Search for the cell housing the specified text and yield its (X, Y) center coordinate. 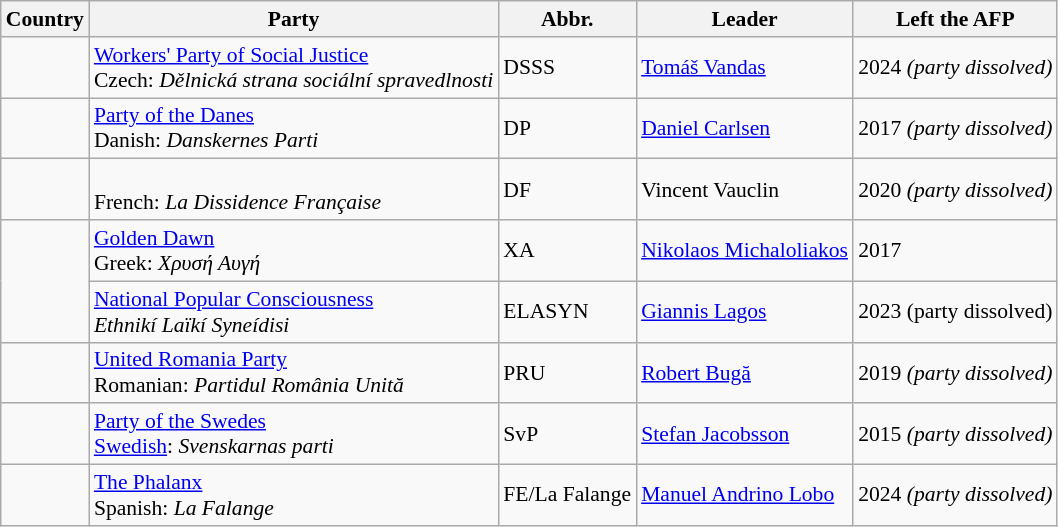
ELASYN (567, 312)
Left the AFP (955, 19)
ΧΑ (567, 250)
Abbr. (567, 19)
Golden DawnGreek: Χρυσή Αυγή (294, 250)
Party of the SwedesSwedish: Svenskarnas parti (294, 434)
Vincent Vauclin (744, 190)
2023 (party dissolved) (955, 312)
2017 (party dissolved) (955, 128)
Party (294, 19)
Manuel Andrino Lobo (744, 496)
Tomáš Vandas (744, 68)
2020 (party dissolved) (955, 190)
Leader (744, 19)
PRU (567, 372)
National Popular ConsciousnessEthnikí Laïkí Syneídisi (294, 312)
Nikolaos Michaloliakos (744, 250)
Country (45, 19)
Daniel Carlsen (744, 128)
Robert Bugă (744, 372)
The Phalanx Spanish: La Falange (294, 496)
2015 (party dissolved) (955, 434)
French: La Dissidence Française (294, 190)
Giannis Lagos (744, 312)
Workers' Party of Social JusticeCzech: Dělnická strana sociální spravedlnosti (294, 68)
DP (567, 128)
2017 (955, 250)
Party of the DanesDanish: Danskernes Parti (294, 128)
2019 (party dissolved) (955, 372)
DF (567, 190)
SvP (567, 434)
Stefan Jacobsson (744, 434)
United Romania PartyRomanian: Partidul România Unită (294, 372)
DSSS (567, 68)
FE/La Falange (567, 496)
